Determine the (x, y) coordinate at the center of the cell enclosing the given text.  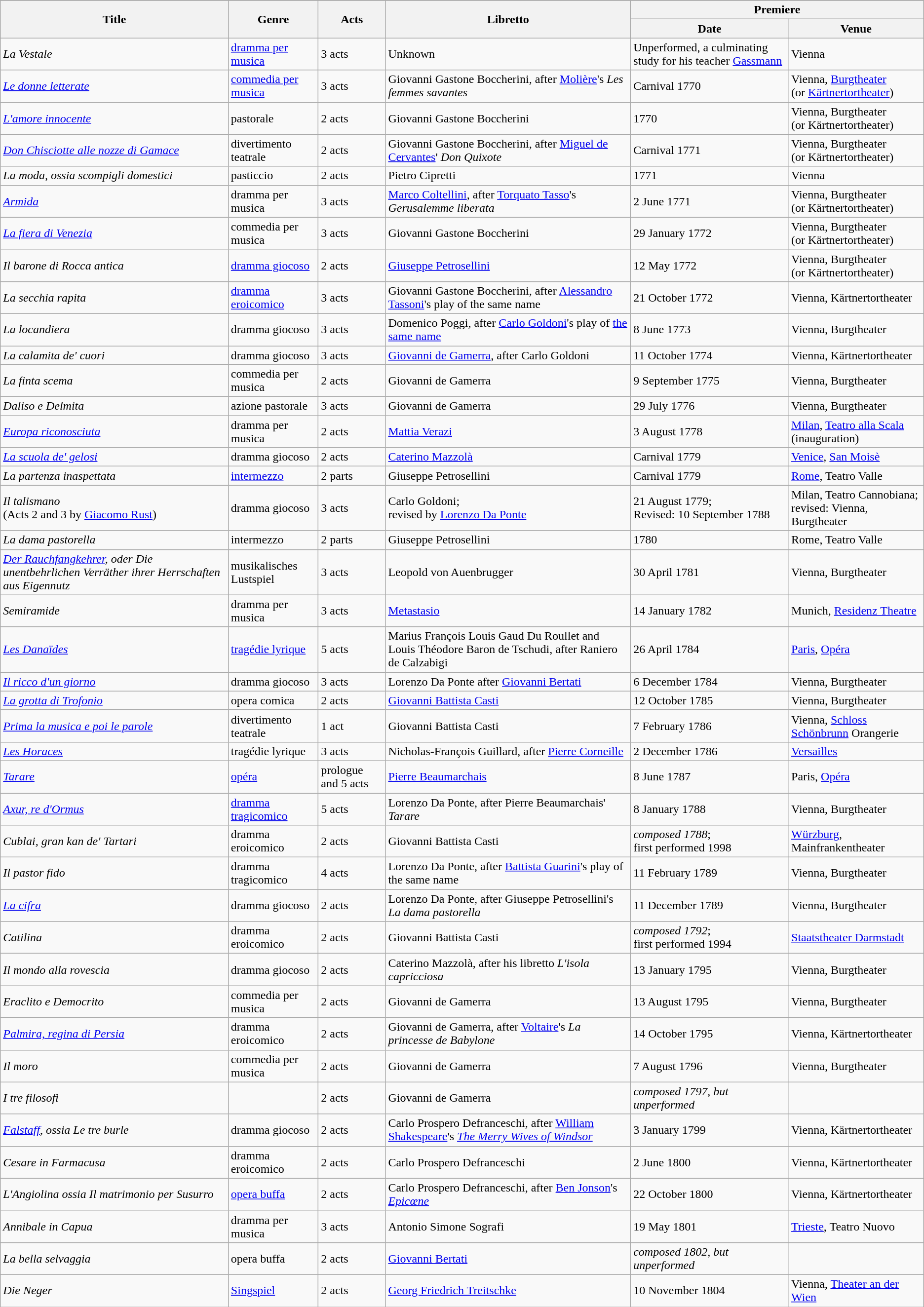
Venue (856, 29)
La calamita de' cuori (115, 355)
Daliso e Delmita (115, 406)
Don Chisciotte alle nozze di Gamace (115, 150)
13 August 1795 (710, 1002)
14 January 1782 (710, 611)
Catilina (115, 938)
29 January 1772 (710, 233)
La grotta di Trofonio (115, 700)
3 August 1778 (710, 431)
La moda, ossia scompigli domestici (115, 176)
Milan, Teatro alla Scala(inauguration) (856, 431)
La scuola de' gelosi (115, 457)
Caterino Mazzolà (508, 457)
Title (115, 19)
composed 1797, but unperformed (710, 1098)
Carlo Prospero Defranceschi, after William Shakespeare's The Merry Wives of Windsor (508, 1130)
6 December 1784 (710, 682)
8 January 1788 (710, 808)
Cublai, gran kan de' Tartari (115, 841)
22 October 1800 (710, 1194)
Domenico Poggi, after Carlo Goldoni's play of the same name (508, 330)
Die Neger (115, 1290)
11 December 1789 (710, 905)
29 July 1776 (710, 406)
composed 1788;first performed 1998 (710, 841)
9 September 1775 (710, 381)
L'Angiolina ossia Il matrimonio per Susurro (115, 1194)
19 May 1801 (710, 1226)
Palmira, regina di Persia (115, 1034)
Les Danaïdes (115, 650)
Il talismano(Acts 2 and 3 by Giacomo Rust) (115, 508)
Carnival 1771 (710, 150)
L'amore innocente (115, 118)
12 May 1772 (710, 266)
Cesare in Farmacusa (115, 1162)
Il mondo alla rovescia (115, 969)
3 January 1799 (710, 1130)
7 August 1796 (710, 1066)
Genre (273, 19)
Antonio Simone Sografi (508, 1226)
Mattia Verazi (508, 431)
Venice, San Moisè (856, 457)
Singspiel (273, 1290)
Munich, Residenz Theatre (856, 611)
2 June 1771 (710, 201)
Trieste, Teatro Nuovo (856, 1226)
Unperformed, a culminating study for his teacher Gassmann (710, 54)
13 January 1795 (710, 969)
Lorenzo Da Ponte, after Giuseppe Petrosellini's La dama pastorella (508, 905)
2 June 1800 (710, 1162)
Pietro Cipretti (508, 176)
Il moro (115, 1066)
Date (710, 29)
Lorenzo Da Ponte, after Pierre Beaumarchais' Tarare (508, 808)
Il pastor fido (115, 874)
Caterino Mazzolà, after his libretto L'isola capricciosa (508, 969)
Nicholas-François Guillard, after Pierre Corneille (508, 751)
La partenza inaspettata (115, 476)
Armida (115, 201)
pastorale (273, 118)
Metastasio (508, 611)
1771 (710, 176)
composed 1802, but unperformed (710, 1259)
La bella selvaggia (115, 1259)
Georg Friedrich Treitschke (508, 1290)
Acts (352, 19)
Lorenzo Da Ponte after Giovanni Bertati (508, 682)
La locandiera (115, 330)
14 October 1795 (710, 1034)
11 October 1774 (710, 355)
La cifra (115, 905)
Falstaff, ossia Le tre burle (115, 1130)
1 act (352, 726)
Der Rauchfangkehrer, oder Die unentbehrlichen Verräther ihrer Herrschaften aus Eigennutz (115, 572)
4 acts (352, 874)
Semiramide (115, 611)
Axur, re d'Ormus (115, 808)
Giovanni Gastone Boccherini, after Miguel de Cervantes' Don Quixote (508, 150)
opera comica (273, 700)
Staatstheater Darmstadt (856, 938)
Unknown (508, 54)
8 June 1773 (710, 330)
7 February 1786 (710, 726)
30 April 1781 (710, 572)
I tre filosofi (115, 1098)
Europa riconosciuta (115, 431)
10 November 1804 (710, 1290)
Vienna, Theater an der Wien (856, 1290)
Giovanni Bertati (508, 1259)
Les Horaces (115, 751)
Würzburg, Mainfrankentheater (856, 841)
Premiere (777, 10)
21 October 1772 (710, 297)
pasticcio (273, 176)
Il ricco d'un giorno (115, 682)
La dama pastorella (115, 540)
12 October 1785 (710, 700)
8 June 1787 (710, 777)
Marius François Louis Gaud Du Roullet and Louis Théodore Baron de Tschudi, after Raniero de Calzabigi (508, 650)
Lorenzo Da Ponte, after Battista Guarini's play of the same name (508, 874)
Vienna, Schloss Schönbrunn Orangerie (856, 726)
Tarare (115, 777)
21 August 1779;Revised: 10 September 1788 (710, 508)
Carlo Prospero Defranceschi, after Ben Jonson's Epicœne (508, 1194)
prologue and 5 acts (352, 777)
2 December 1786 (710, 751)
Leopold von Auenbrugger (508, 572)
Il barone di Rocca antica (115, 266)
Giovanni de Gamerra, after Carlo Goldoni (508, 355)
Le donne letterate (115, 86)
1770 (710, 118)
Carnival 1770 (710, 86)
26 April 1784 (710, 650)
azione pastorale (273, 406)
Giovanni Gastone Boccherini, after Molière's Les femmes savantes (508, 86)
Pierre Beaumarchais (508, 777)
La fiera di Venezia (115, 233)
11 February 1789 (710, 874)
Prima la musica e poi le parole (115, 726)
Libretto (508, 19)
Versailles (856, 751)
La secchia rapita (115, 297)
Giovanni Gastone Boccherini, after Alessandro Tassoni's play of the same name (508, 297)
Giovanni de Gamerra, after Voltaire's La princesse de Babylone (508, 1034)
La Vestale (115, 54)
Milan, Teatro Cannobiana;revised: Vienna, Burgtheater (856, 508)
Eraclito e Democrito (115, 1002)
opéra (273, 777)
Carlo Goldoni;revised by Lorenzo Da Ponte (508, 508)
composed 1792;first performed 1994 (710, 938)
musikalisches Lustspiel (273, 572)
Carlo Prospero Defranceschi (508, 1162)
Annibale in Capua (115, 1226)
La finta scema (115, 381)
1780 (710, 540)
Marco Coltellini, after Torquato Tasso's Gerusalemme liberata (508, 201)
